Detect which cell encompasses the target text, then output its (x, y) center coordinate. 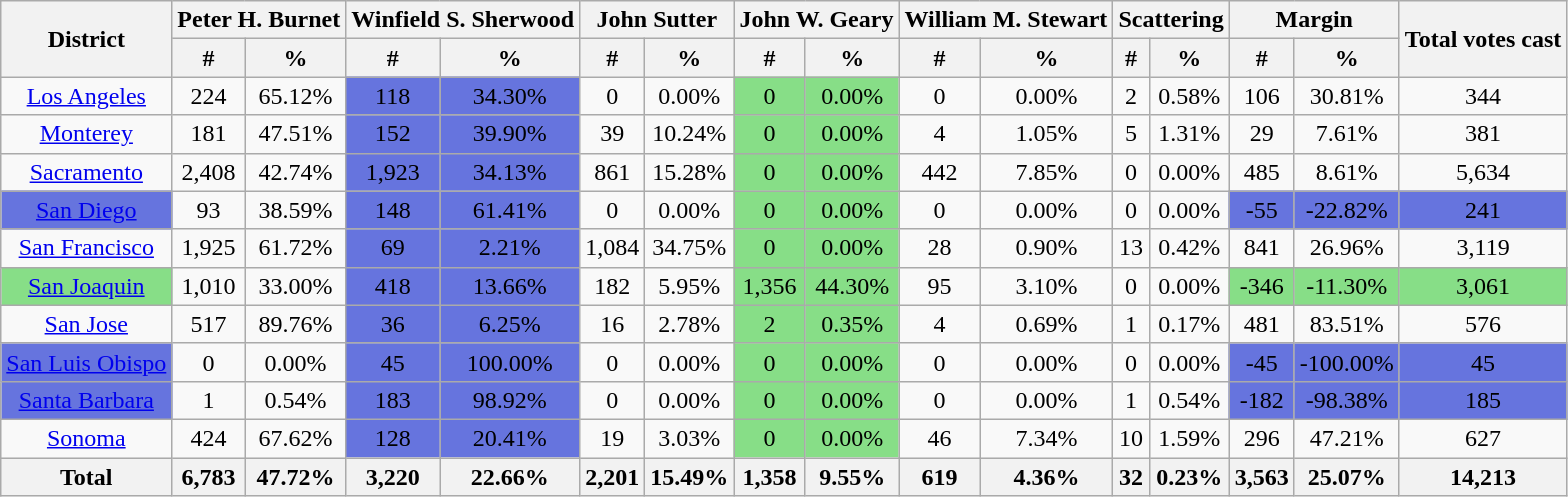
0.23% (1189, 477)
-11.30% (1346, 286)
100.00% (510, 362)
-182 (1262, 400)
185 (1483, 400)
1,923 (393, 172)
38.59% (295, 210)
1.59% (1189, 438)
-346 (1262, 286)
1,925 (208, 248)
34.13% (510, 172)
241 (1483, 210)
14,213 (1483, 477)
8.61% (1346, 172)
San Joaquin (86, 286)
424 (208, 438)
Total votes cast (1483, 39)
3.10% (1046, 286)
Winfield S. Sherwood (463, 20)
6.25% (510, 324)
19 (612, 438)
John W. Geary (816, 20)
7.61% (1346, 134)
418 (393, 286)
2,201 (612, 477)
61.72% (295, 248)
District (86, 39)
182 (612, 286)
6,783 (208, 477)
5,634 (1483, 172)
481 (1262, 324)
93 (208, 210)
148 (393, 210)
2.78% (690, 324)
13 (1131, 248)
47.21% (1346, 438)
619 (940, 477)
224 (208, 96)
34.75% (690, 248)
Monterey (86, 134)
485 (1262, 172)
5 (1131, 134)
34.30% (510, 96)
442 (940, 172)
3,119 (1483, 248)
John Sutter (657, 20)
128 (393, 438)
-98.38% (1346, 400)
10 (1131, 438)
0.69% (1046, 324)
61.41% (510, 210)
152 (393, 134)
47.72% (295, 477)
296 (1262, 438)
106 (1262, 96)
7.85% (1046, 172)
-22.82% (1346, 210)
San Francisco (86, 248)
San Luis Obispo (86, 362)
30.81% (1346, 96)
181 (208, 134)
10.24% (690, 134)
2,408 (208, 172)
44.30% (852, 286)
29 (1262, 134)
28 (940, 248)
Margin (1314, 20)
Sacramento (86, 172)
3,061 (1483, 286)
1.05% (1046, 134)
0.17% (1189, 324)
Sonoma (86, 438)
39.90% (510, 134)
15.28% (690, 172)
0.35% (852, 324)
67.62% (295, 438)
65.12% (295, 96)
3,563 (1262, 477)
69 (393, 248)
-100.00% (1346, 362)
13.66% (510, 286)
22.66% (510, 477)
33.00% (295, 286)
20.41% (510, 438)
-45 (1262, 362)
2.21% (510, 248)
0.58% (1189, 96)
3,220 (393, 477)
1,356 (770, 286)
16 (612, 324)
36 (393, 324)
381 (1483, 134)
1,084 (612, 248)
Los Angeles (86, 96)
344 (1483, 96)
Santa Barbara (86, 400)
26.96% (1346, 248)
San Jose (86, 324)
42.74% (295, 172)
4.36% (1046, 477)
627 (1483, 438)
47.51% (295, 134)
1.31% (1189, 134)
15.49% (690, 477)
118 (393, 96)
William M. Stewart (1006, 20)
32 (1131, 477)
1,010 (208, 286)
3.03% (690, 438)
46 (940, 438)
0.90% (1046, 248)
95 (940, 286)
183 (393, 400)
0.42% (1189, 248)
Peter H. Burnet (259, 20)
25.07% (1346, 477)
861 (612, 172)
89.76% (295, 324)
98.92% (510, 400)
841 (1262, 248)
83.51% (1346, 324)
-55 (1262, 210)
5.95% (690, 286)
9.55% (852, 477)
Total (86, 477)
517 (208, 324)
San Diego (86, 210)
Scattering (1171, 20)
576 (1483, 324)
1,358 (770, 477)
7.34% (1046, 438)
39 (612, 134)
